Identify which cell holds the provided text, then report its (X, Y) central coordinate. 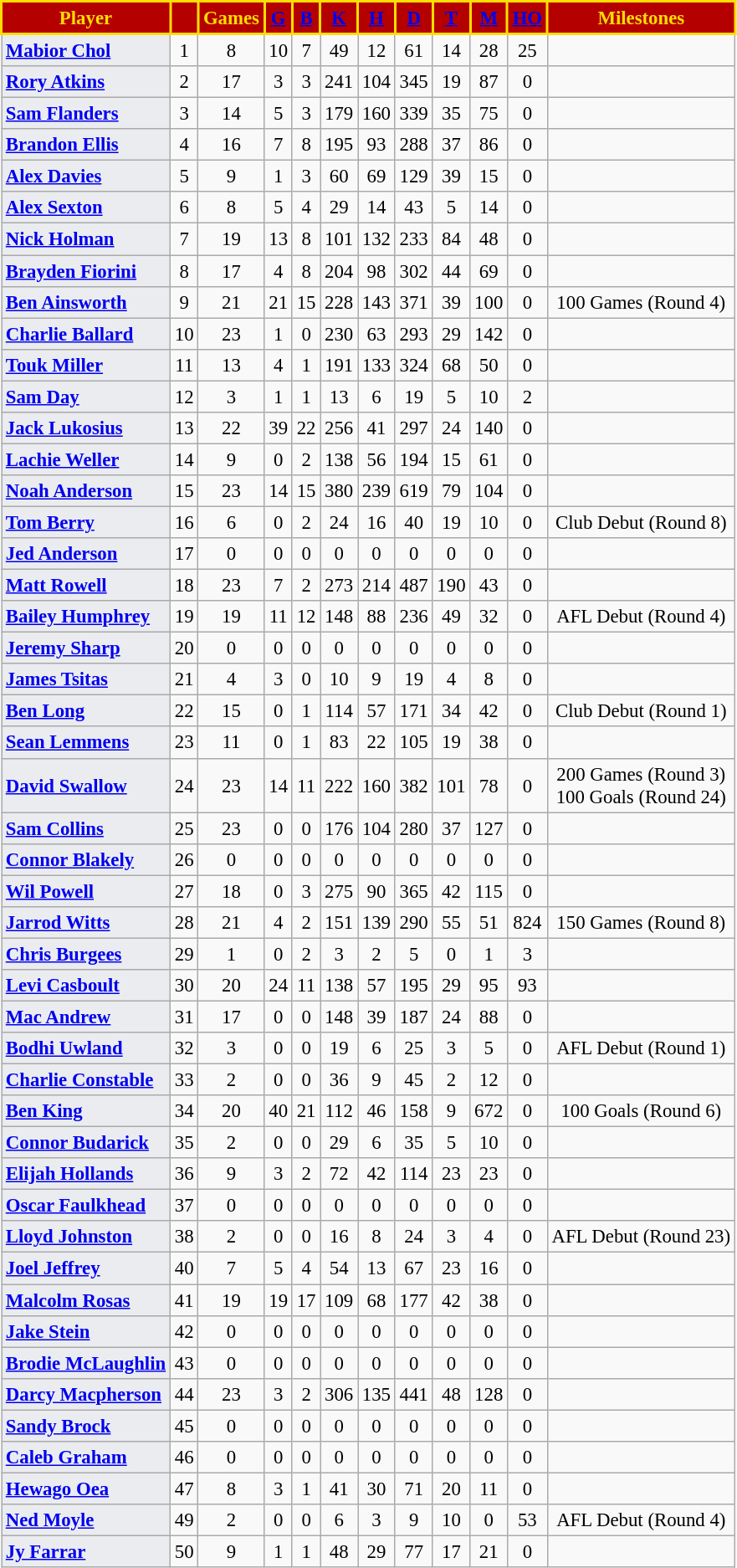
143 (376, 302)
Hewago Oea (86, 1489)
Charlie Ballard (86, 334)
Lloyd Johnston (86, 1237)
158 (413, 1111)
Jarrod Witts (86, 923)
150 Games (Round 8) (641, 923)
Rory Atkins (86, 82)
D (413, 18)
54 (340, 1268)
Ben Long (86, 711)
53 (528, 1520)
James Tsitas (86, 679)
Malcolm Rosas (86, 1300)
382 (413, 785)
HO (528, 18)
Player (86, 18)
Games (231, 18)
98 (376, 271)
293 (413, 334)
55 (452, 923)
365 (413, 891)
129 (413, 177)
135 (376, 1394)
33 (184, 1080)
236 (413, 617)
288 (413, 145)
Bodhi Uwland (86, 1048)
Mabior Chol (86, 50)
AFL Debut (Round 1) (641, 1048)
112 (340, 1111)
71 (413, 1489)
109 (340, 1300)
100 Goals (Round 6) (641, 1111)
Club Debut (Round 8) (641, 522)
Brodie McLaughlin (86, 1363)
T (452, 18)
David Swallow (86, 785)
345 (413, 82)
194 (413, 459)
Jack Lukosius (86, 428)
200 Games (Round 3) 100 Goals (Round 24) (641, 785)
100 Games (Round 4) (641, 302)
95 (489, 986)
324 (413, 365)
151 (340, 923)
Sean Lemmens (86, 743)
87 (489, 82)
56 (376, 459)
Noah Anderson (86, 491)
Ben Ainsworth (86, 302)
190 (452, 586)
77 (413, 1551)
306 (340, 1394)
67 (413, 1268)
171 (413, 711)
M (489, 18)
115 (489, 891)
72 (340, 1174)
Wil Powell (86, 891)
Milestones (641, 18)
Darcy Macpherson (86, 1394)
Jake Stein (86, 1331)
672 (489, 1111)
AFL Debut (Round 23) (641, 1237)
75 (489, 114)
83 (340, 743)
179 (340, 114)
127 (489, 828)
90 (376, 891)
132 (376, 239)
63 (376, 334)
214 (376, 586)
Jed Anderson (86, 554)
Levi Casboult (86, 986)
Sam Flanders (86, 114)
27 (184, 891)
31 (184, 1017)
230 (340, 334)
487 (413, 586)
222 (340, 785)
371 (413, 302)
Jeremy Sharp (86, 648)
Bailey Humphrey (86, 617)
275 (340, 891)
Elijah Hollands (86, 1174)
Brayden Fiorini (86, 271)
Nick Holman (86, 239)
Mac Andrew (86, 1017)
Chris Burgees (86, 954)
Alex Davies (86, 177)
140 (489, 428)
26 (184, 859)
239 (376, 491)
619 (413, 491)
142 (489, 334)
273 (340, 586)
290 (413, 923)
Tom Berry (86, 522)
233 (413, 239)
256 (340, 428)
Jy Farrar (86, 1551)
60 (340, 177)
100 (489, 302)
191 (340, 365)
241 (340, 82)
86 (489, 145)
Connor Budarick (86, 1143)
Ben King (86, 1111)
Connor Blakely (86, 859)
Touk Miller (86, 365)
79 (452, 491)
51 (489, 923)
280 (413, 828)
Alex Sexton (86, 208)
84 (452, 239)
204 (340, 271)
Caleb Graham (86, 1458)
Matt Rowell (86, 586)
G (278, 18)
Ned Moyle (86, 1520)
824 (528, 923)
133 (376, 365)
176 (340, 828)
Sam Collins (86, 828)
Sandy Brock (86, 1426)
380 (340, 491)
Charlie Constable (86, 1080)
187 (413, 1017)
Sam Day (86, 397)
Joel Jeffrey (86, 1268)
K (340, 18)
47 (184, 1489)
339 (413, 114)
Lachie Weller (86, 459)
302 (413, 271)
139 (376, 923)
78 (489, 785)
228 (340, 302)
177 (413, 1300)
Club Debut (Round 1) (641, 711)
B (306, 18)
Brandon Ellis (86, 145)
Oscar Faulkhead (86, 1206)
H (376, 18)
128 (489, 1394)
105 (413, 743)
441 (413, 1394)
297 (413, 428)
